Output the (x, y) coordinate of the center of the cell containing the given text.  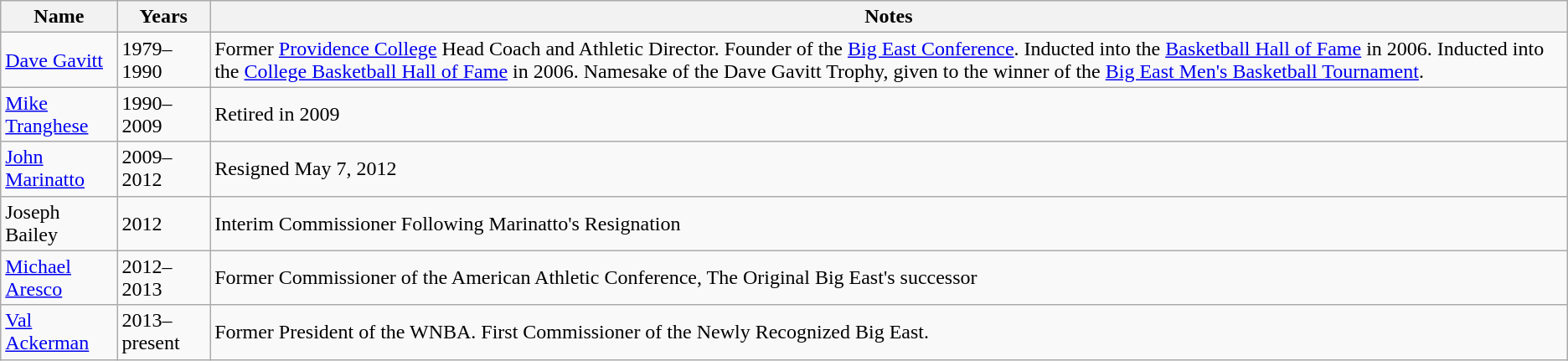
2012 (164, 223)
Dave Gavitt (59, 60)
Resigned May 7, 2012 (890, 169)
Years (164, 17)
Val Ackerman (59, 332)
Name (59, 17)
2012–2013 (164, 278)
Interim Commissioner Following Marinatto's Resignation (890, 223)
Former Commissioner of the American Athletic Conference, The Original Big East's successor (890, 278)
1990–2009 (164, 114)
2009–2012 (164, 169)
Michael Aresco (59, 278)
1979–1990 (164, 60)
Notes (890, 17)
Mike Tranghese (59, 114)
Former President of the WNBA. First Commissioner of the Newly Recognized Big East. (890, 332)
Retired in 2009 (890, 114)
2013–present (164, 332)
Joseph Bailey (59, 223)
John Marinatto (59, 169)
